Detect which cell encompasses the target text, then output its (X, Y) center coordinate. 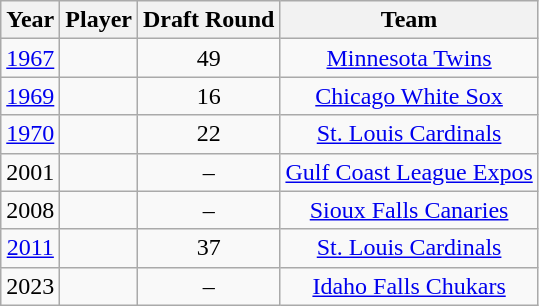
1967 (30, 58)
Gulf Coast League Expos (409, 172)
Idaho Falls Chukars (409, 286)
2023 (30, 286)
1969 (30, 96)
16 (209, 96)
22 (209, 134)
Team (409, 20)
Minnesota Twins (409, 58)
Year (30, 20)
Sioux Falls Canaries (409, 210)
2001 (30, 172)
2008 (30, 210)
49 (209, 58)
Chicago White Sox (409, 96)
2011 (30, 248)
37 (209, 248)
Player (99, 20)
1970 (30, 134)
Draft Round (209, 20)
